Pinpoint the cell where the given text exists, returning its (X, Y) midpoint coordinate. 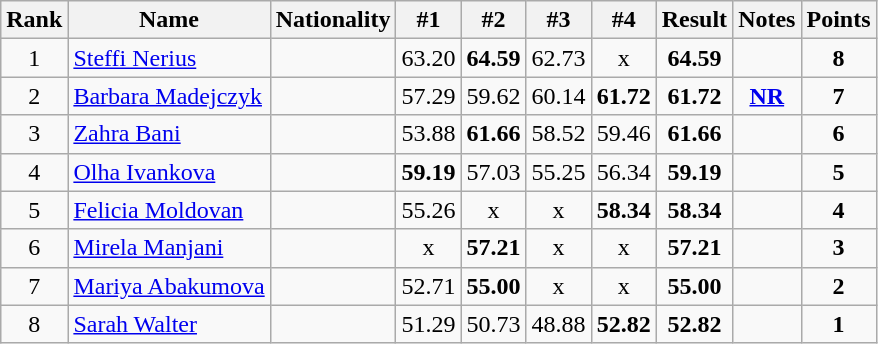
Sarah Walter (169, 324)
Rank (34, 20)
56.34 (624, 172)
48.88 (558, 324)
58.52 (558, 134)
NR (767, 96)
Mariya Abakumova (169, 286)
55.25 (558, 172)
53.88 (428, 134)
Zahra Bani (169, 134)
Olha Ivankova (169, 172)
57.29 (428, 96)
59.46 (624, 134)
Felicia Moldovan (169, 210)
#4 (624, 20)
Steffi Nerius (169, 58)
Result (694, 20)
#3 (558, 20)
Notes (767, 20)
Points (838, 20)
52.71 (428, 286)
#2 (494, 20)
60.14 (558, 96)
57.03 (494, 172)
59.62 (494, 96)
#1 (428, 20)
50.73 (494, 324)
Barbara Madejczyk (169, 96)
51.29 (428, 324)
63.20 (428, 58)
Mirela Manjani (169, 248)
62.73 (558, 58)
55.26 (428, 210)
Nationality (333, 20)
Name (169, 20)
